Provide the [x, y] coordinate of the cell's center where the given text is located.  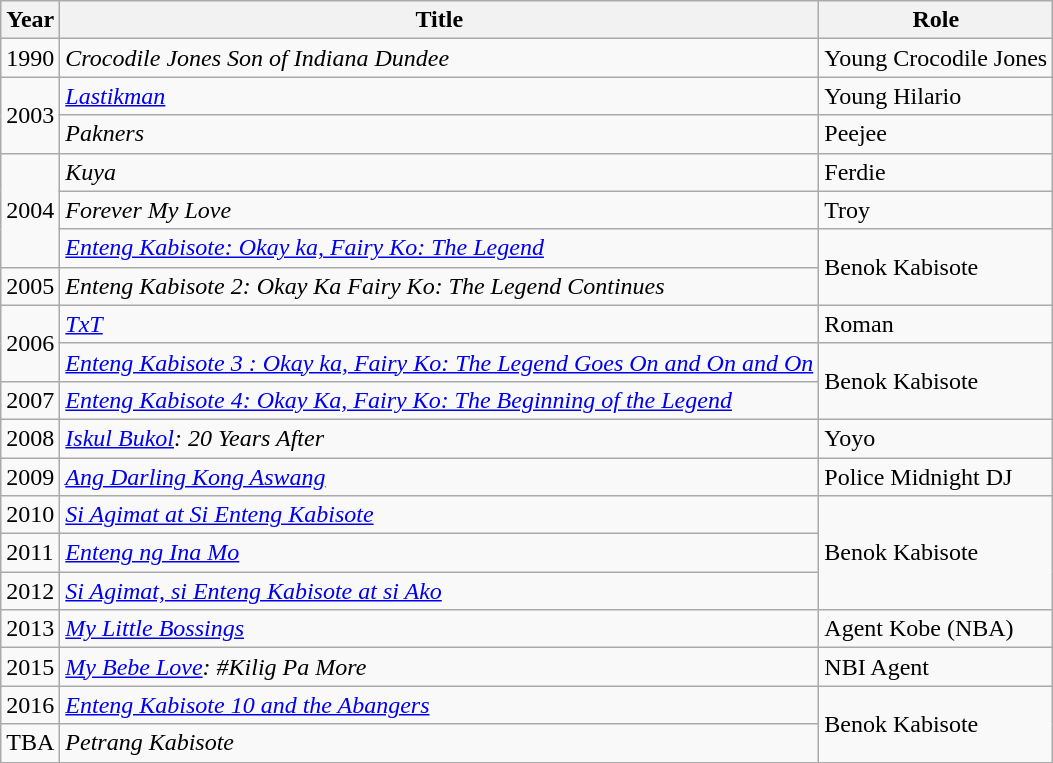
Enteng Kabisote: Okay ka, Fairy Ko: The Legend [440, 248]
Year [30, 20]
2011 [30, 553]
Enteng ng Ina Mo [440, 553]
2013 [30, 629]
1990 [30, 58]
2015 [30, 667]
Si Agimat at Si Enteng Kabisote [440, 515]
Forever My Love [440, 210]
Crocodile Jones Son of Indiana Dundee [440, 58]
Title [440, 20]
Yoyo [936, 438]
Young Hilario [936, 96]
2009 [30, 477]
Peejee [936, 134]
My Bebe Love: #Kilig Pa More [440, 667]
Roman [936, 324]
2016 [30, 705]
Iskul Bukol: 20 Years After [440, 438]
Enteng Kabisote 3 : Okay ka, Fairy Ko: The Legend Goes On and On and On [440, 362]
Troy [936, 210]
Ferdie [936, 172]
Pakners [440, 134]
TBA [30, 743]
2010 [30, 515]
NBI Agent [936, 667]
Agent Kobe (NBA) [936, 629]
Ang Darling Kong Aswang [440, 477]
My Little Bossings [440, 629]
TxT [440, 324]
Lastikman [440, 96]
Enteng Kabisote 10 and the Abangers [440, 705]
2004 [30, 210]
2012 [30, 591]
Petrang Kabisote [440, 743]
Role [936, 20]
2005 [30, 286]
Si Agimat, si Enteng Kabisote at si Ako [440, 591]
Enteng Kabisote 4: Okay Ka, Fairy Ko: The Beginning of the Legend [440, 400]
Police Midnight DJ [936, 477]
Kuya [440, 172]
2006 [30, 343]
Young Crocodile Jones [936, 58]
2003 [30, 115]
2008 [30, 438]
Enteng Kabisote 2: Okay Ka Fairy Ko: The Legend Continues [440, 286]
2007 [30, 400]
